Provide the (x, y) coordinate of the cell's center where the given text is located.  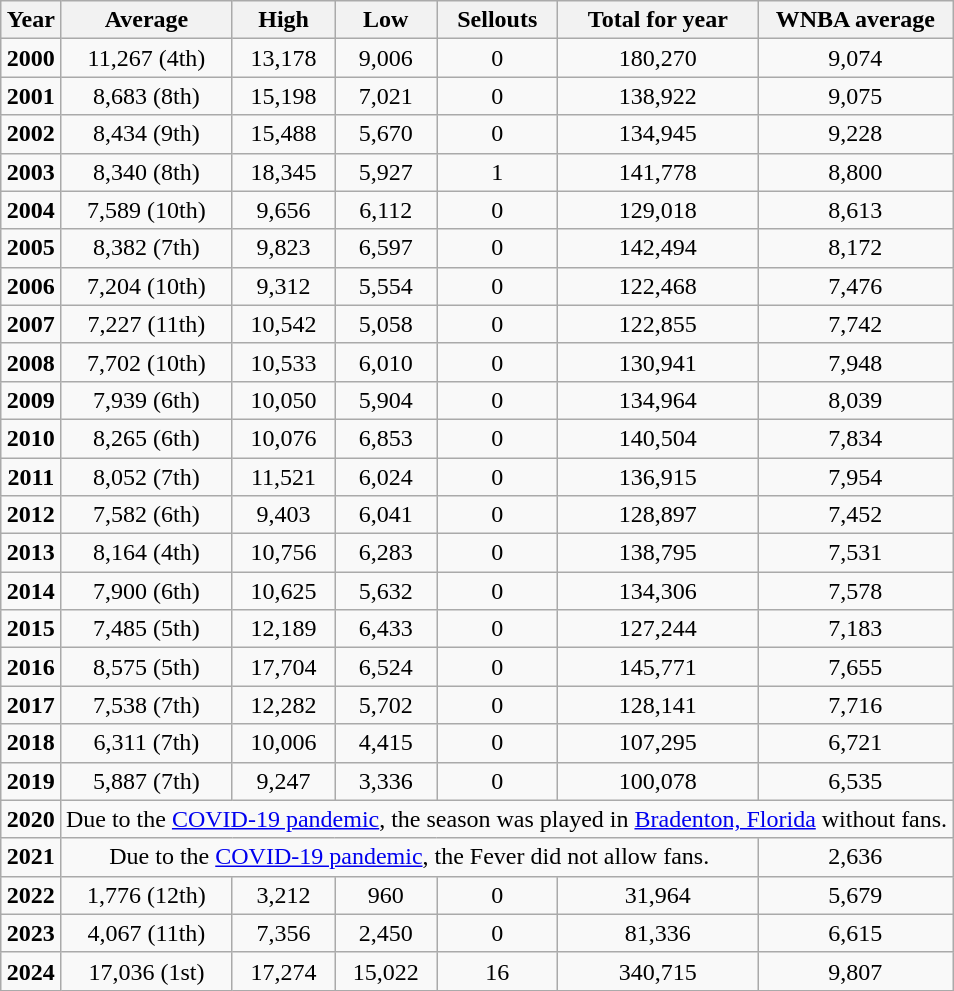
7,452 (856, 515)
9,075 (856, 96)
2015 (30, 629)
2003 (30, 172)
128,897 (658, 515)
15,488 (283, 134)
8,340 (8th) (146, 172)
7,939 (6th) (146, 400)
138,922 (658, 96)
7,702 (10th) (146, 362)
10,050 (283, 400)
5,670 (386, 134)
9,656 (283, 210)
7,531 (856, 553)
15,022 (386, 971)
5,927 (386, 172)
16 (498, 971)
5,887 (7th) (146, 781)
8,039 (856, 400)
8,613 (856, 210)
6,615 (856, 933)
3,336 (386, 781)
7,538 (7th) (146, 705)
7,948 (856, 362)
107,295 (658, 743)
2001 (30, 96)
136,915 (658, 477)
2002 (30, 134)
10,756 (283, 553)
11,521 (283, 477)
8,052 (7th) (146, 477)
2,450 (386, 933)
11,267 (4th) (146, 58)
6,311 (7th) (146, 743)
9,807 (856, 971)
100,078 (658, 781)
10,533 (283, 362)
2018 (30, 743)
10,542 (283, 324)
9,006 (386, 58)
7,485 (5th) (146, 629)
12,282 (283, 705)
2014 (30, 591)
140,504 (658, 438)
134,306 (658, 591)
2011 (30, 477)
7,021 (386, 96)
129,018 (658, 210)
7,900 (6th) (146, 591)
17,274 (283, 971)
6,535 (856, 781)
2,636 (856, 857)
134,964 (658, 400)
4,415 (386, 743)
7,204 (10th) (146, 286)
5,632 (386, 591)
2009 (30, 400)
2024 (30, 971)
Due to the COVID-19 pandemic, the Fever did not allow fans. (409, 857)
7,716 (856, 705)
130,941 (658, 362)
10,625 (283, 591)
127,244 (658, 629)
8,800 (856, 172)
13,178 (283, 58)
Year (30, 20)
31,964 (658, 895)
2007 (30, 324)
High (283, 20)
8,434 (9th) (146, 134)
Sellouts (498, 20)
8,683 (8th) (146, 96)
2012 (30, 515)
6,041 (386, 515)
6,024 (386, 477)
2008 (30, 362)
7,227 (11th) (146, 324)
8,172 (856, 248)
9,228 (856, 134)
10,076 (283, 438)
4,067 (11th) (146, 933)
Average (146, 20)
7,954 (856, 477)
960 (386, 895)
7,834 (856, 438)
2013 (30, 553)
2019 (30, 781)
6,010 (386, 362)
2010 (30, 438)
7,183 (856, 629)
7,742 (856, 324)
2021 (30, 857)
9,312 (283, 286)
7,356 (283, 933)
5,904 (386, 400)
7,655 (856, 667)
12,189 (283, 629)
6,853 (386, 438)
17,036 (1st) (146, 971)
8,265 (6th) (146, 438)
7,589 (10th) (146, 210)
81,336 (658, 933)
2020 (30, 819)
5,058 (386, 324)
7,582 (6th) (146, 515)
5,702 (386, 705)
8,164 (4th) (146, 553)
122,468 (658, 286)
2000 (30, 58)
Low (386, 20)
6,597 (386, 248)
9,247 (283, 781)
8,575 (5th) (146, 667)
141,778 (658, 172)
15,198 (283, 96)
2004 (30, 210)
122,855 (658, 324)
9,403 (283, 515)
6,524 (386, 667)
1,776 (12th) (146, 895)
3,212 (283, 895)
6,433 (386, 629)
2005 (30, 248)
340,715 (658, 971)
2022 (30, 895)
145,771 (658, 667)
6,112 (386, 210)
2023 (30, 933)
9,074 (856, 58)
9,823 (283, 248)
Due to the COVID-19 pandemic, the season was played in Bradenton, Florida without fans. (506, 819)
134,945 (658, 134)
1 (498, 172)
5,679 (856, 895)
138,795 (658, 553)
10,006 (283, 743)
6,283 (386, 553)
2006 (30, 286)
180,270 (658, 58)
5,554 (386, 286)
7,578 (856, 591)
8,382 (7th) (146, 248)
142,494 (658, 248)
2016 (30, 667)
6,721 (856, 743)
7,476 (856, 286)
Total for year (658, 20)
2017 (30, 705)
WNBA average (856, 20)
18,345 (283, 172)
17,704 (283, 667)
128,141 (658, 705)
